For the text-containing cell, return its midpoint in [X, Y] coordinate format. 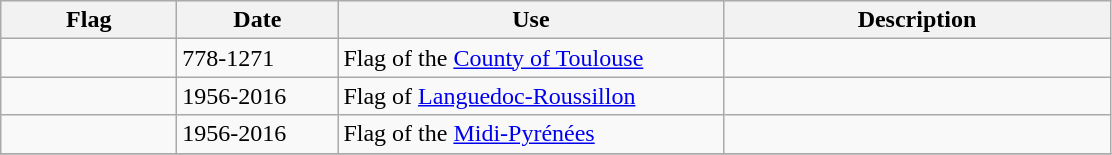
Description [917, 20]
Date [258, 20]
Flag of the County of Toulouse [531, 58]
Flag of the Midi-Pyrénées [531, 134]
Use [531, 20]
Flag [89, 20]
Flag of Languedoc-Roussillon [531, 96]
778-1271 [258, 58]
